Return (x, y) of the center of cell containing provided text 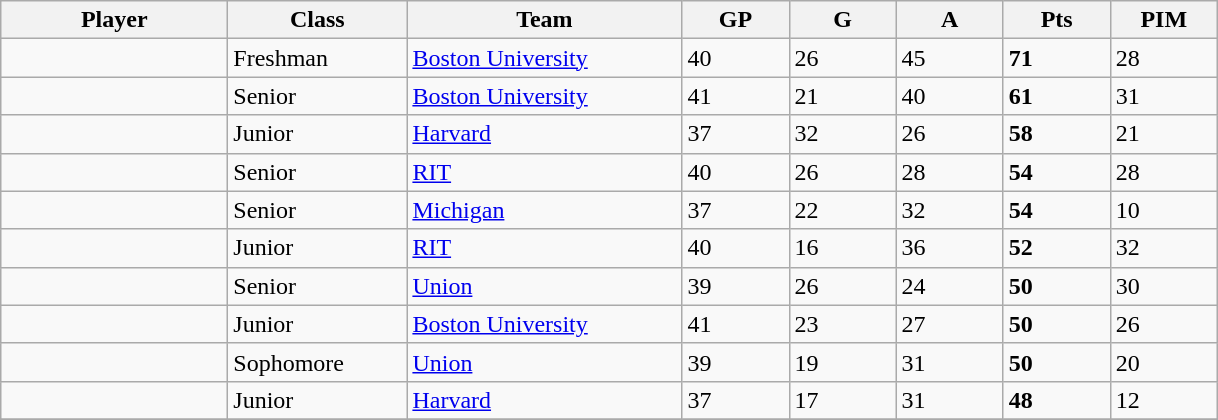
17 (842, 400)
19 (842, 362)
Class (318, 20)
Sophomore (318, 362)
Pts (1056, 20)
G (842, 20)
Freshman (318, 58)
48 (1056, 400)
52 (1056, 248)
12 (1164, 400)
24 (950, 286)
PIM (1164, 20)
71 (1056, 58)
Michigan (544, 210)
36 (950, 248)
10 (1164, 210)
58 (1056, 134)
27 (950, 324)
Player (114, 20)
22 (842, 210)
61 (1056, 96)
A (950, 20)
GP (736, 20)
45 (950, 58)
Team (544, 20)
20 (1164, 362)
30 (1164, 286)
23 (842, 324)
16 (842, 248)
